Detect which cell encompasses the target text, then output its [X, Y] center coordinate. 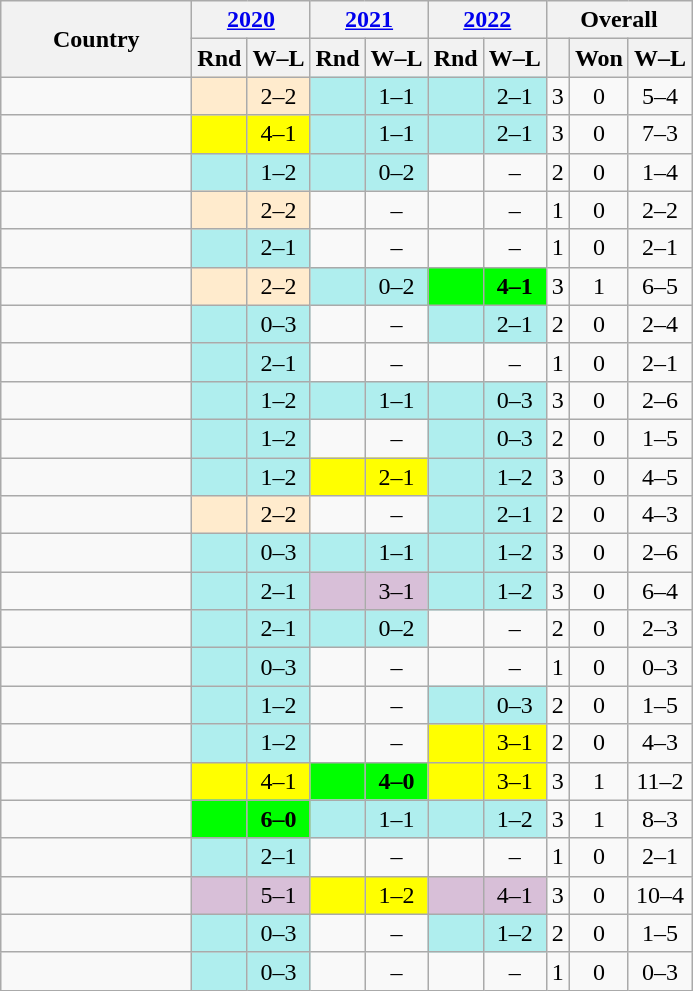
2020 [251, 20]
10–4 [660, 895]
2–3 [660, 629]
Country [96, 39]
6–0 [278, 819]
Won [598, 58]
11–2 [660, 781]
2–4 [660, 324]
1–4 [660, 172]
6–5 [660, 286]
7–3 [660, 134]
4–5 [660, 477]
5–1 [278, 895]
Overall [618, 20]
4–0 [396, 781]
8–3 [660, 819]
5–4 [660, 96]
6–4 [660, 591]
2021 [369, 20]
2022 [487, 20]
